Locate the cell with the specified text and output its (x, y) center coordinate. 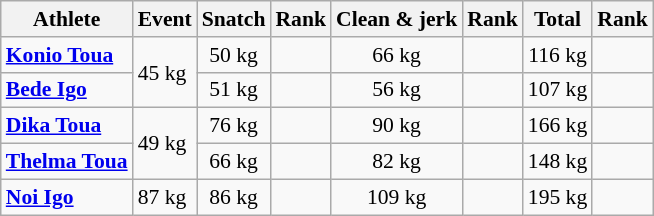
Bede Igo (67, 90)
Snatch (234, 19)
116 kg (558, 55)
45 kg (165, 72)
76 kg (234, 126)
Clean & jerk (396, 19)
Athlete (67, 19)
86 kg (234, 197)
Konio Toua (67, 55)
Total (558, 19)
49 kg (165, 144)
82 kg (396, 162)
87 kg (165, 197)
56 kg (396, 90)
Dika Toua (67, 126)
107 kg (558, 90)
109 kg (396, 197)
50 kg (234, 55)
Event (165, 19)
90 kg (396, 126)
195 kg (558, 197)
166 kg (558, 126)
148 kg (558, 162)
Noi Igo (67, 197)
Thelma Toua (67, 162)
51 kg (234, 90)
